Extract the (X, Y) coordinate from the center of the cell holding the provided text.  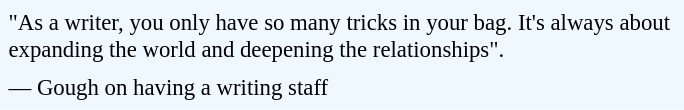
"As a writer, you only have so many tricks in your bag. It's always about expanding the world and deepening the relationships". (342, 36)
— Gough on having a writing staff (342, 87)
